Identify which cell holds the provided text, then report its [x, y] central coordinate. 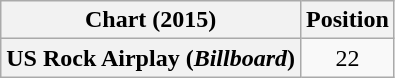
Position [348, 20]
Chart (2015) [151, 20]
22 [348, 58]
US Rock Airplay (Billboard) [151, 58]
